Scan for the cell matching the given text and deliver its (X, Y) coordinate at center. 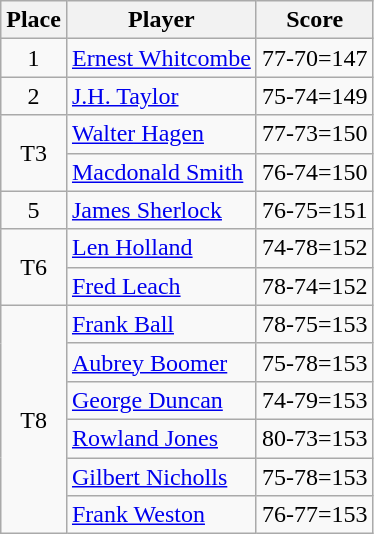
5 (34, 210)
Rowland Jones (161, 438)
T6 (34, 267)
Aubrey Boomer (161, 362)
77-73=150 (314, 134)
T3 (34, 153)
78-75=153 (314, 324)
1 (34, 58)
76-77=153 (314, 515)
T8 (34, 419)
Gilbert Nicholls (161, 477)
2 (34, 96)
George Duncan (161, 400)
74-79=153 (314, 400)
76-74=150 (314, 172)
Frank Ball (161, 324)
Fred Leach (161, 286)
Place (34, 20)
Walter Hagen (161, 134)
78-74=152 (314, 286)
Player (161, 20)
J.H. Taylor (161, 96)
Macdonald Smith (161, 172)
Ernest Whitcombe (161, 58)
James Sherlock (161, 210)
77-70=147 (314, 58)
Frank Weston (161, 515)
80-73=153 (314, 438)
75-74=149 (314, 96)
Score (314, 20)
Len Holland (161, 248)
76-75=151 (314, 210)
74-78=152 (314, 248)
